Search for the cell housing the specified text and yield its (X, Y) center coordinate. 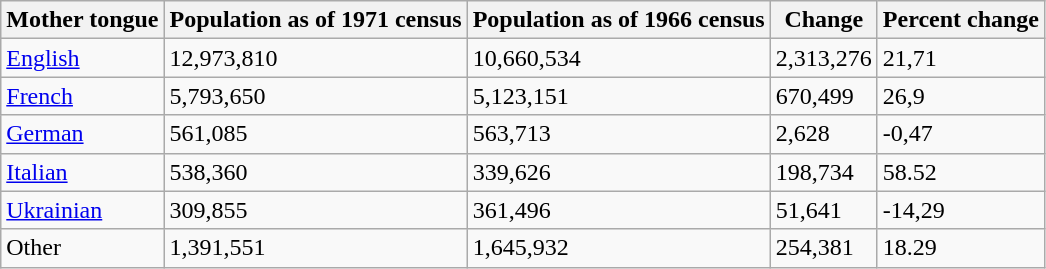
361,496 (618, 210)
1,645,932 (618, 248)
5,123,151 (618, 96)
Italian (82, 172)
10,660,534 (618, 58)
Mother tongue (82, 20)
German (82, 134)
-14,29 (960, 210)
Population as of 1971 census (316, 20)
5,793,650 (316, 96)
198,734 (824, 172)
563,713 (618, 134)
309,855 (316, 210)
21,71 (960, 58)
French (82, 96)
Change (824, 20)
670,499 (824, 96)
561,085 (316, 134)
-0,47 (960, 134)
58.52 (960, 172)
51,641 (824, 210)
26,9 (960, 96)
Ukrainian (82, 210)
18.29 (960, 248)
Other (82, 248)
538,360 (316, 172)
2,628 (824, 134)
English (82, 58)
12,973,810 (316, 58)
Percent change (960, 20)
1,391,551 (316, 248)
2,313,276 (824, 58)
254,381 (824, 248)
Population as of 1966 census (618, 20)
339,626 (618, 172)
